Scan for the cell matching the given text and deliver its (x, y) coordinate at center. 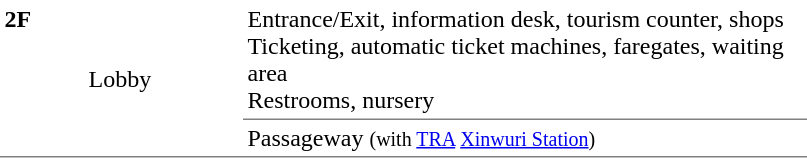
Entrance/Exit, information desk, tourism counter, shopsTicketing, automatic ticket machines, faregates, waiting areaRestrooms, nursery (525, 59)
2F (42, 79)
Lobby (164, 79)
Passageway (with TRA Xinwuri Station) (525, 138)
